Find where the given text appears and provide that cell's center as [x, y] coordinate. 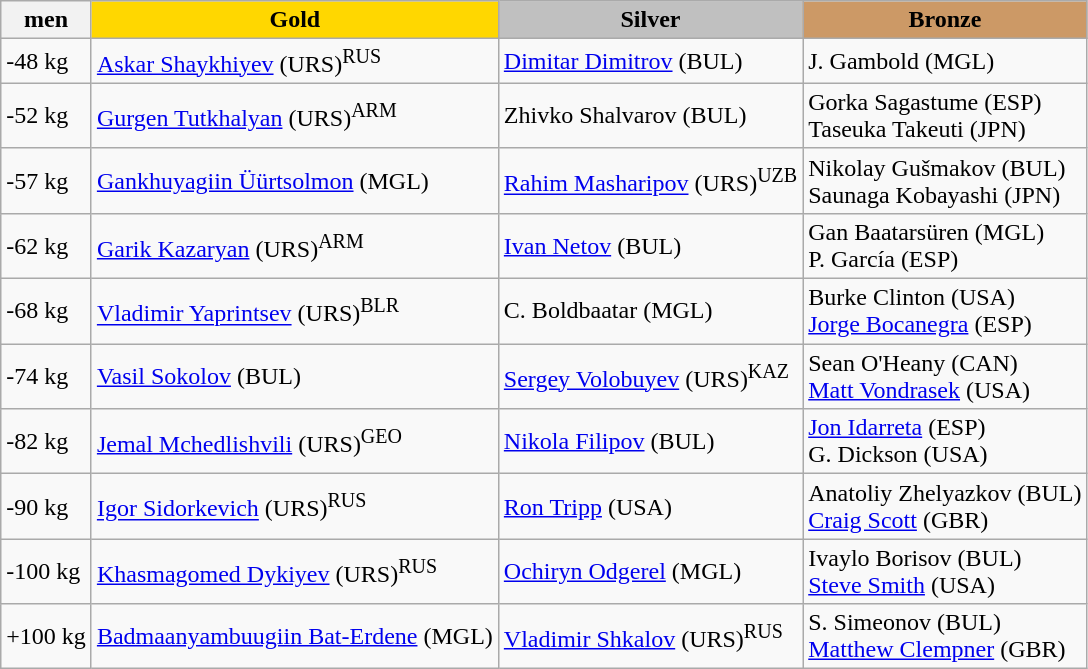
-100 kg [46, 572]
Burke Clinton (USA) Jorge Bocanegra (ESP) [945, 312]
-62 kg [46, 246]
Silver [650, 20]
Anatoliy Zhelyazkov (BUL) Craig Scott (GBR) [945, 506]
-82 kg [46, 442]
Vasil Sokolov (BUL) [294, 376]
Vladimir Shkalov (URS)RUS [650, 636]
Ron Tripp (USA) [650, 506]
Igor Sidorkevich (URS)RUS [294, 506]
-52 kg [46, 116]
Bronze [945, 20]
Khasmagomed Dykiyev (URS)RUS [294, 572]
Zhivko Shalvarov (BUL) [650, 116]
Gold [294, 20]
Askar Shaykhiyev (URS)RUS [294, 62]
Rahim Masharipov (URS)UZB [650, 180]
-48 kg [46, 62]
C. Boldbaatar (MGL) [650, 312]
S. Simeonov (BUL) Matthew Clempner (GBR) [945, 636]
Nikolay Gušmakov (BUL) Saunaga Kobayashi (JPN) [945, 180]
Badmaanyambuugiin Bat-Erdene (MGL) [294, 636]
Ivaylo Borisov (BUL) Steve Smith (USA) [945, 572]
-57 kg [46, 180]
Jon Idarreta (ESP) G. Dickson (USA) [945, 442]
Ochiryn Odgerel (MGL) [650, 572]
Gankhuyagiin Üürtsolmon (MGL) [294, 180]
Dimitar Dimitrov (BUL) [650, 62]
men [46, 20]
-68 kg [46, 312]
Gurgen Tutkhalyan (URS)ARM [294, 116]
Gan Baatarsüren (MGL) P. García (ESP) [945, 246]
Gorka Sagastume (ESP) Taseuka Takeuti (JPN) [945, 116]
Sergey Volobuyev (URS)KAZ [650, 376]
Jemal Mchedlishvili (URS)GEO [294, 442]
Garik Kazaryan (URS)ARM [294, 246]
Vladimir Yaprintsev (URS)BLR [294, 312]
Ivan Netov (BUL) [650, 246]
J. Gambold (MGL) [945, 62]
-74 kg [46, 376]
+100 kg [46, 636]
Sean O'Heany (CAN) Matt Vondrasek (USA) [945, 376]
-90 kg [46, 506]
Nikola Filipov (BUL) [650, 442]
